Detect which cell encompasses the target text, then output its [X, Y] center coordinate. 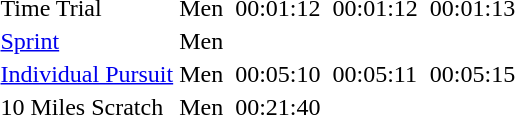
00:05:11 [375, 74]
00:05:10 [278, 74]
